Identify which cell holds the provided text, then report its [x, y] central coordinate. 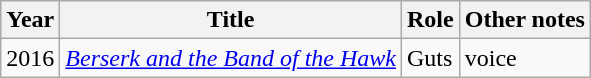
Year [30, 20]
2016 [30, 58]
Other notes [524, 20]
Title [231, 20]
Role [430, 20]
Berserk and the Band of the Hawk [231, 58]
voice [524, 58]
Guts [430, 58]
